Identify which cell holds the provided text, then report its (x, y) central coordinate. 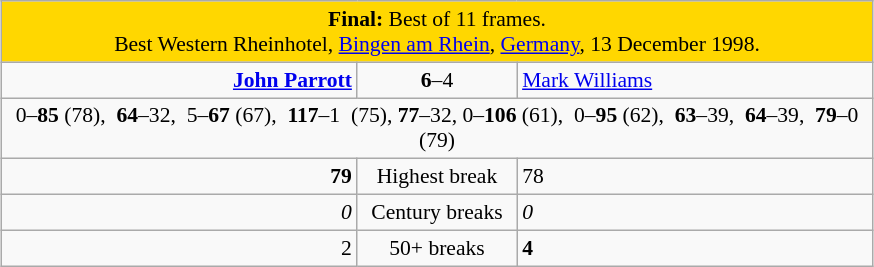
50+ breaks (437, 248)
Century breaks (437, 213)
79 (180, 177)
Highest break (437, 177)
6–4 (437, 80)
Final: Best of 11 frames.Best Western Rheinhotel, Bingen am Rhein, Germany, 13 December 1998. (437, 32)
2 (180, 248)
4 (694, 248)
Mark Williams (694, 80)
John Parrott (180, 80)
0–85 (78), 64–32, 5–67 (67), 117–1 (75), 77–32, 0–106 (61), 0–95 (62), 63–39, 64–39, 79–0 (79) (437, 128)
78 (694, 177)
